Identify which cell holds the provided text, then report its (X, Y) central coordinate. 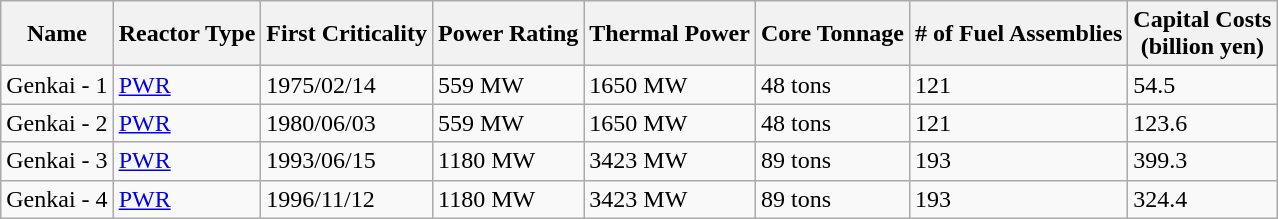
Capital Costs(billion yen) (1202, 34)
# of Fuel Assemblies (1018, 34)
Genkai - 2 (57, 123)
123.6 (1202, 123)
Genkai - 3 (57, 161)
Genkai - 1 (57, 85)
1996/11/12 (347, 199)
1980/06/03 (347, 123)
Core Tonnage (832, 34)
1975/02/14 (347, 85)
399.3 (1202, 161)
Power Rating (508, 34)
Thermal Power (670, 34)
Name (57, 34)
54.5 (1202, 85)
Reactor Type (187, 34)
324.4 (1202, 199)
First Criticality (347, 34)
1993/06/15 (347, 161)
Genkai - 4 (57, 199)
